Search for the cell housing the specified text and yield its (X, Y) center coordinate. 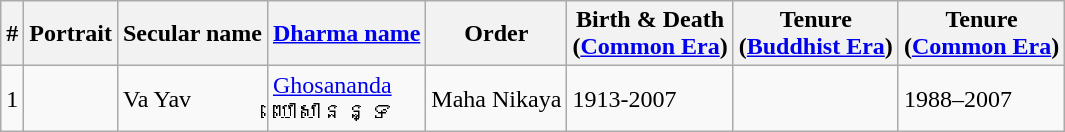
Va Yav (192, 98)
1913-2007 (650, 98)
1 (12, 98)
Ghosanandaឃោសានន្ទ (346, 98)
Tenure (Buddhist Era) (816, 34)
1988–2007 (981, 98)
Order (496, 34)
Birth & Death (Common Era) (650, 34)
Dharma name (346, 34)
Portrait (71, 34)
Maha Nikaya (496, 98)
Secular name (192, 34)
# (12, 34)
Tenure (Common Era) (981, 34)
